Provide the (X, Y) coordinate of the cell's center where the given text is located.  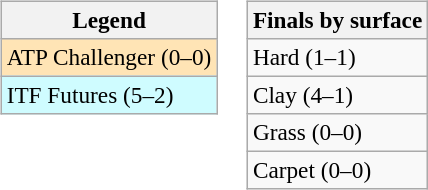
Clay (4–1) (337, 95)
Hard (1–1) (337, 57)
Carpet (0–0) (337, 171)
Legend (108, 20)
Finals by surface (337, 20)
Grass (0–0) (337, 133)
ITF Futures (5–2) (108, 95)
ATP Challenger (0–0) (108, 57)
